Capture the cell that displays the provided text and extract its (X, Y) central coordinate. 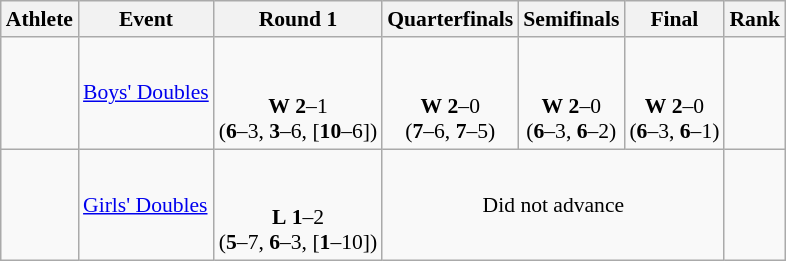
Rank (754, 19)
Quarterfinals (450, 19)
Athlete (40, 19)
L 1–2 (5–7, 6–3, [1–10]) (298, 205)
Girls' Doubles (146, 205)
Did not advance (553, 205)
W 2–0 (6–3, 6–1) (674, 93)
Event (146, 19)
Round 1 (298, 19)
Semifinals (571, 19)
W 2–0 (7–6, 7–5) (450, 93)
W 2–1 (6–3, 3–6, [10–6]) (298, 93)
Boys' Doubles (146, 93)
Final (674, 19)
W 2–0 (6–3, 6–2) (571, 93)
